Identify which cell holds the provided text, then report its [x, y] central coordinate. 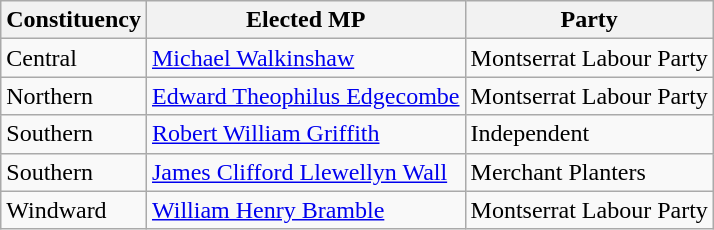
Merchant Planters [589, 172]
James Clifford Llewellyn Wall [306, 172]
Northern [74, 96]
Michael Walkinshaw [306, 58]
Central [74, 58]
Robert William Griffith [306, 134]
Windward [74, 210]
Edward Theophilus Edgecombe [306, 96]
Independent [589, 134]
Party [589, 20]
Constituency [74, 20]
William Henry Bramble [306, 210]
Elected MP [306, 20]
